Search for the cell housing the specified text and yield its [x, y] center coordinate. 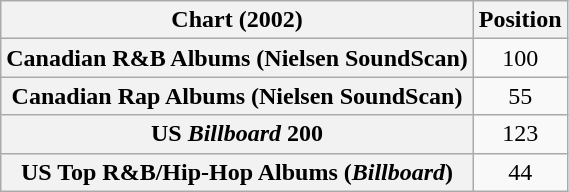
Canadian R&B Albums (Nielsen SoundScan) [238, 58]
100 [520, 58]
55 [520, 96]
Chart (2002) [238, 20]
123 [520, 134]
44 [520, 172]
Position [520, 20]
Canadian Rap Albums (Nielsen SoundScan) [238, 96]
US Top R&B/Hip-Hop Albums (Billboard) [238, 172]
US Billboard 200 [238, 134]
